Find where the given text appears and provide that cell's center as (X, Y) coordinate. 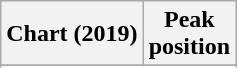
Chart (2019) (72, 34)
Peakposition (189, 34)
